Return the (X, Y) coordinate for the center point of the cell that contains the specified text.  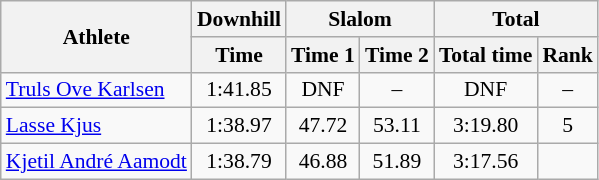
Kjetil André Aamodt (96, 162)
Rank (568, 55)
46.88 (323, 162)
Slalom (360, 19)
1:38.79 (239, 162)
3:17.56 (486, 162)
5 (568, 126)
Time 1 (323, 55)
Downhill (239, 19)
53.11 (397, 126)
Lasse Kjus (96, 126)
Time (239, 55)
1:41.85 (239, 90)
3:19.80 (486, 126)
51.89 (397, 162)
Total (516, 19)
47.72 (323, 126)
Time 2 (397, 55)
1:38.97 (239, 126)
Truls Ove Karlsen (96, 90)
Total time (486, 55)
Athlete (96, 36)
